Determine the [X, Y] coordinate at the center of the cell enclosing the given text.  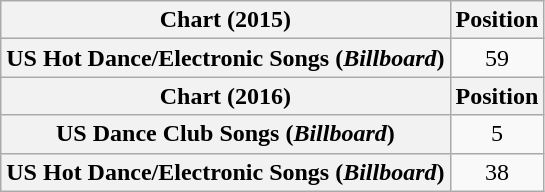
38 [497, 172]
Chart (2016) [226, 96]
5 [497, 134]
Chart (2015) [226, 20]
US Dance Club Songs (Billboard) [226, 134]
59 [497, 58]
